Search for the cell housing the specified text and yield its [X, Y] center coordinate. 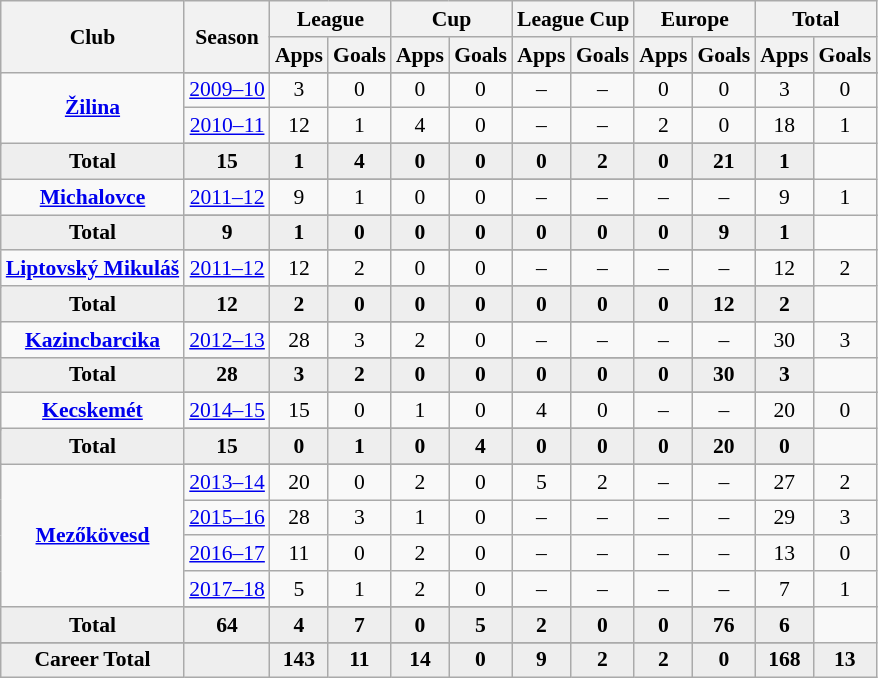
2016–17 [227, 554]
2012–13 [227, 340]
Cup [452, 19]
Mezőkövesd [92, 535]
2014–15 [227, 411]
2009–10 [227, 90]
76 [724, 625]
Europe [694, 19]
64 [227, 625]
27 [784, 482]
Season [227, 36]
Career Total [92, 660]
18 [784, 126]
Žilina [92, 108]
League [330, 19]
Michalovce [92, 197]
6 [784, 625]
2017–18 [227, 589]
Liptovský Mikuláš [92, 269]
14 [420, 660]
2010–11 [227, 126]
2015–16 [227, 518]
21 [724, 162]
29 [784, 518]
2013–14 [227, 482]
Club [92, 36]
Kecskemét [92, 411]
168 [784, 660]
League Cup [573, 19]
143 [299, 660]
Kazincbarcika [92, 340]
